Locate the cell with the specified text and output its [X, Y] center coordinate. 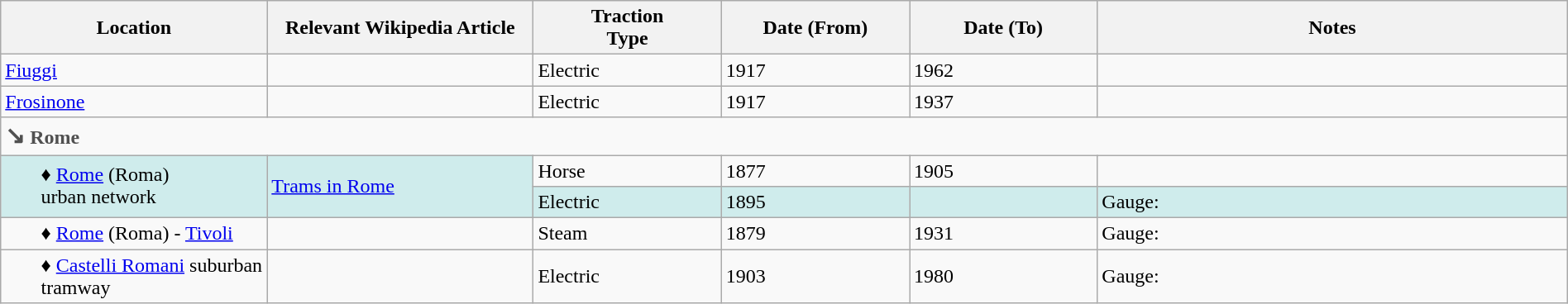
Horse [627, 171]
Fiuggi [134, 70]
♦ Rome (Roma) - Tivoli [134, 234]
1962 [1004, 70]
Date (To) [1004, 28]
1879 [815, 234]
1905 [1004, 171]
♦ Castelli Romani suburban tramway [134, 276]
1895 [815, 202]
1877 [815, 171]
Relevant Wikipedia Article [400, 28]
♦ Rome (Roma) urban network [134, 187]
Location [134, 28]
Frosinone [134, 102]
Date (From) [815, 28]
Trams in Rome [400, 187]
1937 [1004, 102]
1931 [1004, 234]
1903 [815, 276]
Notes [1332, 28]
↘ Rome [784, 136]
TractionType [627, 28]
1980 [1004, 276]
Steam [627, 234]
